For the text-containing cell, return its midpoint in (X, Y) coordinate format. 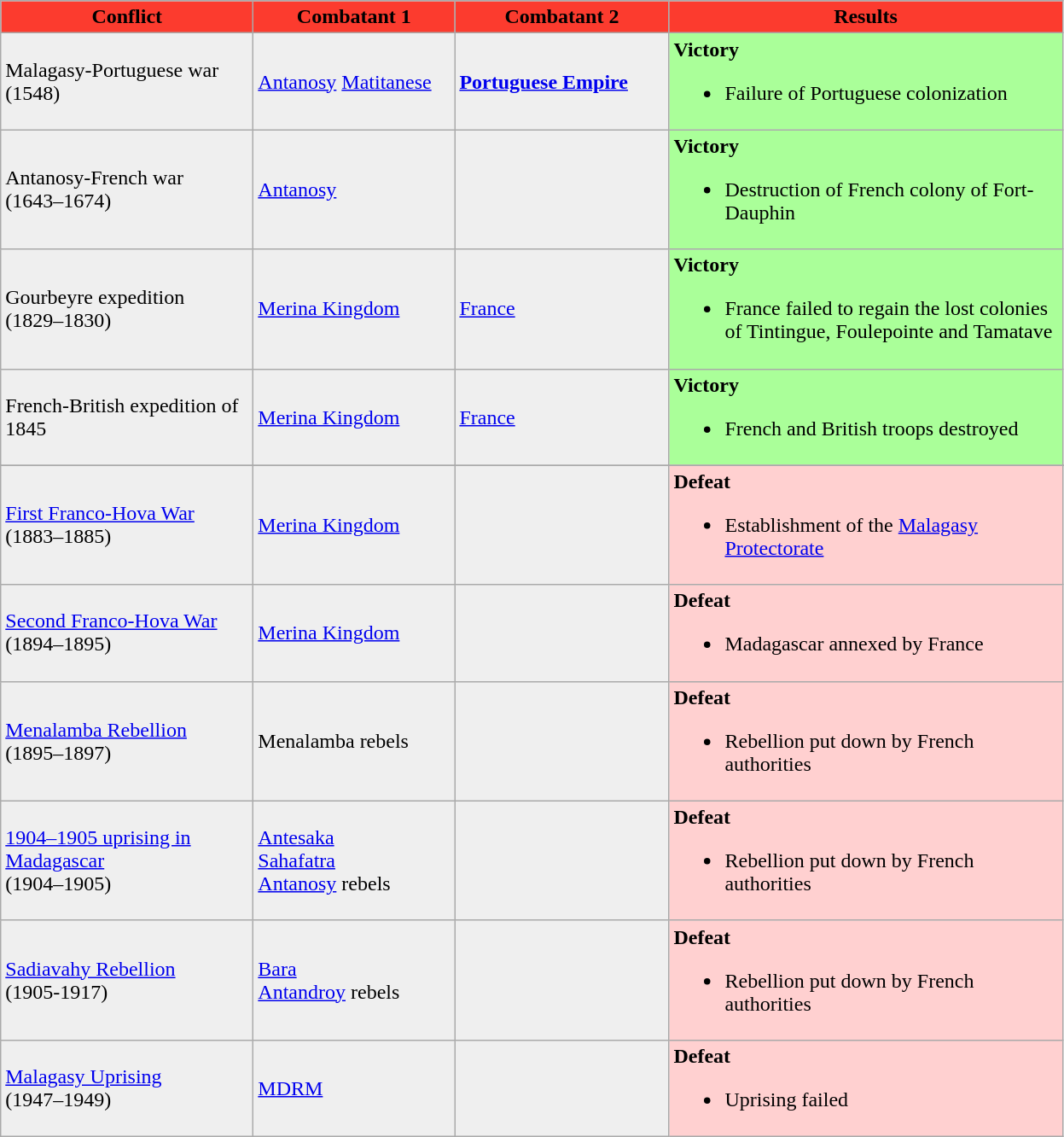
Antanosy Matitanese (354, 82)
French-British expedition of 1845 (127, 417)
VictoryFrance failed to regain the lost colonies of Tintingue, Foulepointe and Tamatave (865, 309)
VictoryFrench and British troops destroyed (865, 417)
Malagasy Uprising(1947–1949) (127, 1087)
First Franco-Hova War(1883–1885) (127, 525)
Menalamba rebels (354, 741)
Second Franco-Hova War(1894–1895) (127, 633)
Gourbeyre expedition(1829–1830) (127, 309)
Antanosy (354, 189)
Malagasy-Portuguese war (1548) (127, 82)
Menalamba Rebellion(1895–1897) (127, 741)
VictoryFailure of Portuguese colonization (865, 82)
BaraAntandroy rebels (354, 980)
MDRM (354, 1087)
DefeatUprising failed (865, 1087)
DefeatMadagascar annexed by France (865, 633)
Portuguese Empire (561, 82)
Sadiavahy Rebellion(1905-1917) (127, 980)
Results (865, 17)
VictoryDestruction of French colony of Fort-Dauphin (865, 189)
Conflict (127, 17)
Combatant 1 (354, 17)
AntesakaSahafatra Antanosy rebels (354, 860)
1904–1905 uprising in Madagascar(1904–1905) (127, 860)
Antanosy-French war (1643–1674) (127, 189)
DefeatEstablishment of the Malagasy Protectorate (865, 525)
Combatant 2 (561, 17)
